Find where the given text appears and provide that cell's center as [X, Y] coordinate. 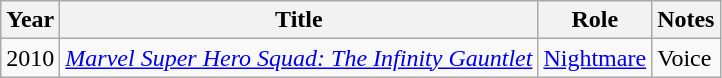
Nightmare [595, 58]
2010 [30, 58]
Title [299, 20]
Role [595, 20]
Year [30, 20]
Notes [686, 20]
Marvel Super Hero Squad: The Infinity Gauntlet [299, 58]
Voice [686, 58]
